Search for the cell housing the specified text and yield its (X, Y) center coordinate. 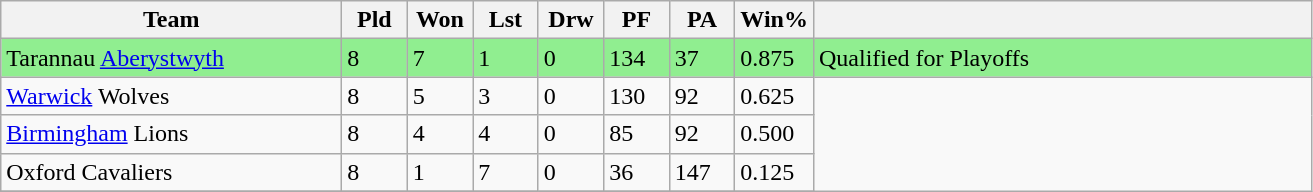
130 (637, 96)
36 (637, 172)
Win% (774, 20)
PF (637, 20)
85 (637, 134)
0.875 (774, 58)
3 (506, 96)
PA (702, 20)
147 (702, 172)
37 (702, 58)
5 (440, 96)
Tarannau Aberystwyth (172, 58)
Pld (375, 20)
0.625 (774, 96)
0.500 (774, 134)
0.125 (774, 172)
Team (172, 20)
Drw (571, 20)
Oxford Cavaliers (172, 172)
Birmingham Lions (172, 134)
Qualified for Playoffs (1062, 58)
Won (440, 20)
Lst (506, 20)
134 (637, 58)
Warwick Wolves (172, 96)
